Pinpoint the cell where the given text exists, returning its [X, Y] midpoint coordinate. 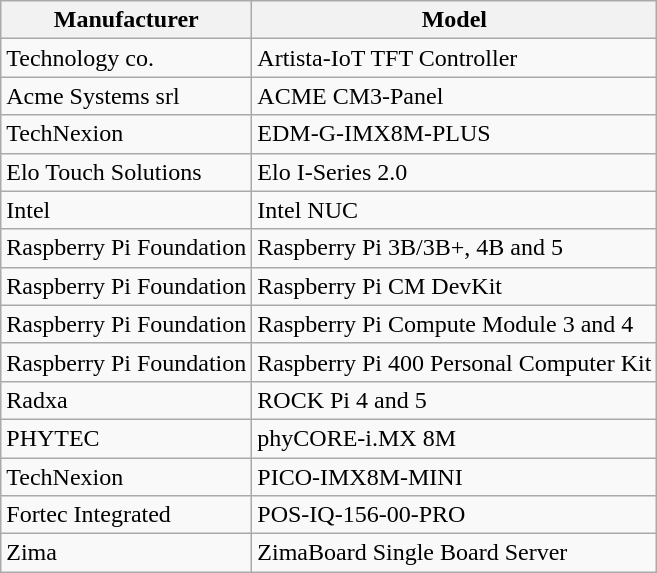
Intel [126, 210]
Raspberry Pi 3B/3B+, 4B and 5 [454, 248]
Zima [126, 553]
Technology co. [126, 58]
POS-IQ-156-00-PRO [454, 515]
Raspberry Pi Compute Module 3 and 4 [454, 324]
phyCORE-i.MX 8M [454, 438]
Elo I-Series 2.0 [454, 172]
ROCK Pi 4 and 5 [454, 400]
PICO-IMX8M-MINI [454, 477]
ZimaBoard Single Board Server [454, 553]
Fortec Integrated [126, 515]
ACME CM3-Panel [454, 96]
Radxa [126, 400]
Acme Systems srl [126, 96]
Model [454, 20]
Raspberry Pi 400 Personal Computer Kit [454, 362]
Artista-IoT TFT Controller [454, 58]
Elo Touch Solutions [126, 172]
EDM-G-IMX8M-PLUS [454, 134]
PHYTEC [126, 438]
Raspberry Pi CM DevKit [454, 286]
Manufacturer [126, 20]
Intel NUC [454, 210]
